Pinpoint the cell where the given text exists, returning its [X, Y] midpoint coordinate. 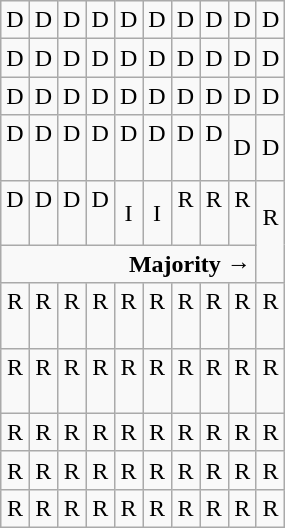
Majority → [129, 264]
